Provide the [X, Y] coordinate of the cell's center where the given text is located.  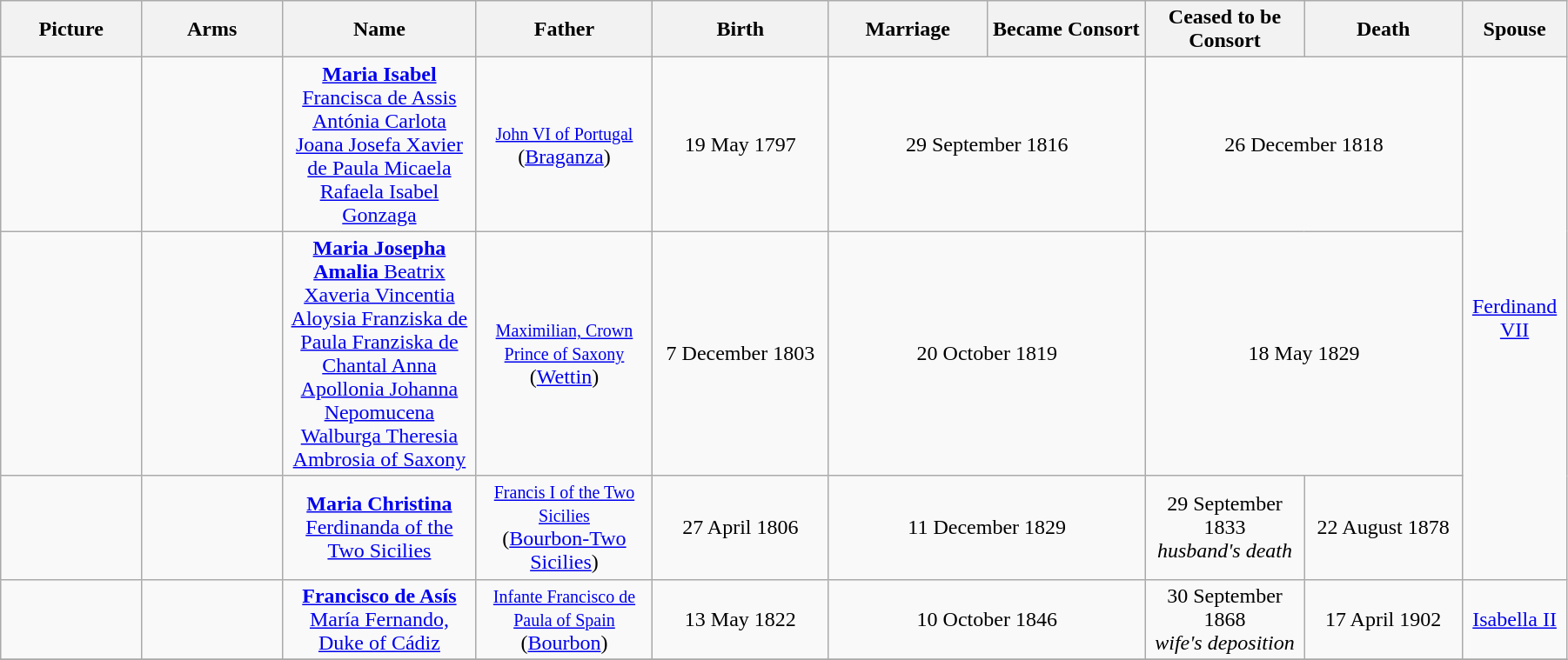
Maria Isabel Francisca de Assis Antónia Carlota Joana Josefa Xavier de Paula Micaela Rafaela Isabel Gonzaga [379, 144]
Death [1384, 30]
Became Consort [1066, 30]
20 October 1819 [987, 353]
Marriage [908, 30]
Picture [71, 30]
Isabella II [1515, 619]
Francis I of the Two Sicilies(Bourbon-Two Sicilies) [564, 527]
10 October 1846 [987, 619]
Francisco de Asís María Fernando, Duke of Cádiz [379, 619]
Infante Francisco de Paula of Spain(Bourbon) [564, 619]
13 May 1822 [740, 619]
26 December 1818 [1303, 144]
Maximilian, Crown Prince of Saxony(Wettin) [564, 353]
Name [379, 30]
Father [564, 30]
Maria Christina Ferdinanda of the Two Sicilies [379, 527]
22 August 1878 [1384, 527]
Arms [212, 30]
7 December 1803 [740, 353]
Birth [740, 30]
17 April 1902 [1384, 619]
30 September 1868wife's deposition [1224, 619]
27 April 1806 [740, 527]
Spouse [1515, 30]
Ceased to be Consort [1224, 30]
29 September 1833husband's death [1224, 527]
11 December 1829 [987, 527]
Ferdinand VII [1515, 318]
18 May 1829 [1303, 353]
John VI of Portugal(Braganza) [564, 144]
19 May 1797 [740, 144]
29 September 1816 [987, 144]
